Locate the cell with the specified text and output its [X, Y] center coordinate. 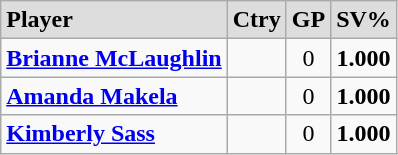
Brianne McLaughlin [114, 58]
GP [308, 20]
SV% [364, 20]
Kimberly Sass [114, 134]
Amanda Makela [114, 96]
Ctry [256, 20]
Player [114, 20]
